Output the [X, Y] coordinate of the center of the cell containing the given text.  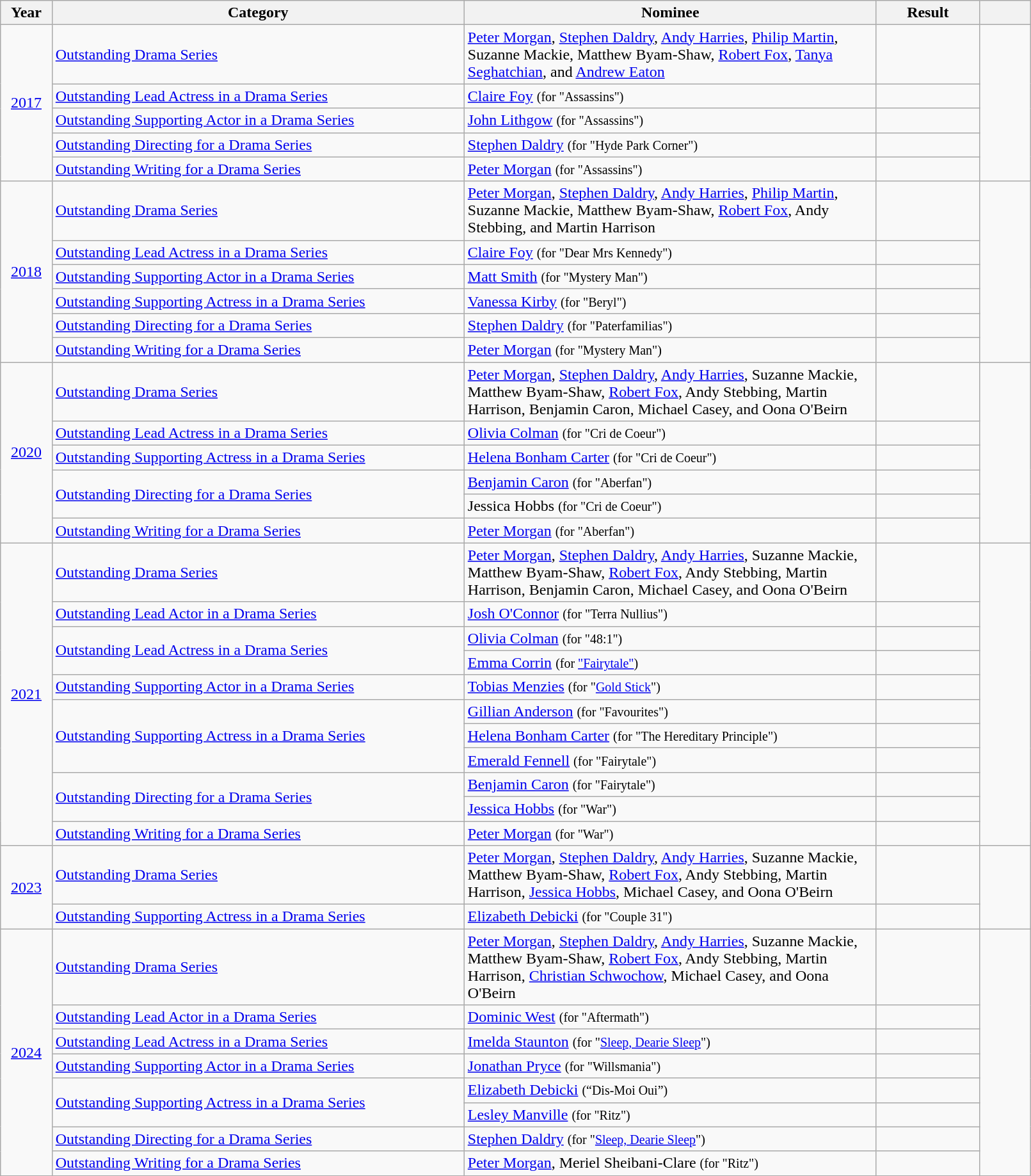
Peter Morgan, Stephen Daldry, Andy Harries, Philip Martin, Suzanne Mackie, Matthew Byam-Shaw, Robert Fox, Andy Stebbing, and Martin Harrison [670, 211]
Result [928, 13]
2021 [26, 694]
Claire Foy (for "Assassins") [670, 96]
Benjamin Caron (for "Fairytale") [670, 784]
Emerald Fennell (for "Fairytale") [670, 760]
Elizabeth Debicki (“Dis-Moi Oui”) [670, 1090]
Category [258, 13]
Helena Bonham Carter (for "The Hereditary Principle") [670, 736]
John Lithgow (for "Assassins") [670, 120]
Peter Morgan, Stephen Daldry, Andy Harries, Philip Martin, Suzanne Mackie, Matthew Byam-Shaw, Robert Fox, Tanya Seghatchian, and Andrew Eaton [670, 54]
Matt Smith (for "Mystery Man") [670, 277]
Stephen Daldry (for "Paterfamilias") [670, 325]
Josh O'Connor (for "Terra Nullius") [670, 614]
Year [26, 13]
Vanessa Kirby (for "Beryl") [670, 301]
Peter Morgan (for "Mystery Man") [670, 350]
Nominee [670, 13]
Gillian Anderson (for "Favourites") [670, 711]
Jessica Hobbs (for "War") [670, 809]
2024 [26, 1052]
Olivia Colman (for "Cri de Coeur") [670, 433]
2018 [26, 271]
Emma Corrin (for "Fairytale") [670, 663]
Tobias Menzies (for "Gold Stick") [670, 687]
Helena Bonham Carter (for "Cri de Coeur") [670, 458]
2023 [26, 887]
Lesley Manville (for "Ritz") [670, 1115]
Jonathan Pryce (for "Willsmania") [670, 1066]
Peter Morgan, Meriel Sheibani-Clare (for "Ritz") [670, 1163]
2020 [26, 453]
Peter Morgan (for "Aberfan") [670, 531]
Olivia Colman (for "48:1") [670, 638]
Stephen Daldry (for "Hyde Park Corner") [670, 145]
Benjamin Caron (for "Aberfan") [670, 482]
Elizabeth Debicki (for "Couple 31") [670, 917]
2017 [26, 103]
Stephen Daldry (for "Sleep, Dearie Sleep") [670, 1139]
Imelda Staunton (for "Sleep, Dearie Sleep") [670, 1042]
Claire Foy (for "Dear Mrs Kennedy") [670, 252]
Jessica Hobbs (for "Cri de Coeur") [670, 506]
Peter Morgan (for "Assassins") [670, 169]
Peter Morgan (for "War") [670, 833]
Dominic West (for "Aftermath") [670, 1017]
